Identify which cell holds the provided text, then report its [X, Y] central coordinate. 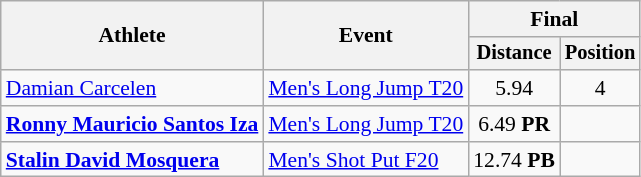
Position [600, 54]
Final [554, 19]
Athlete [132, 36]
5.94 [514, 88]
4 [600, 88]
Damian Carcelen [132, 88]
6.49 PR [514, 124]
Distance [514, 54]
Event [366, 36]
Ronny Mauricio Santos Iza [132, 124]
